Locate the cell with the specified text and output its (x, y) center coordinate. 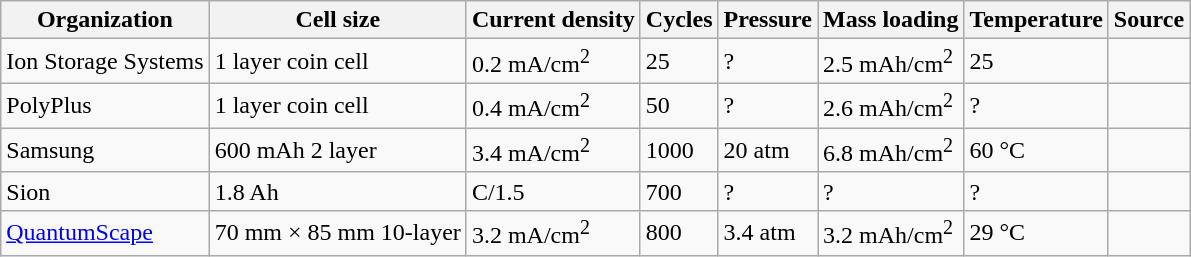
800 (679, 234)
1.8 Ah (338, 191)
Source (1148, 20)
6.8 mAh/cm2 (891, 150)
2.5 mAh/cm2 (891, 62)
Sion (105, 191)
Mass loading (891, 20)
600 mAh 2 layer (338, 150)
700 (679, 191)
C/1.5 (553, 191)
Pressure (768, 20)
Ion Storage Systems (105, 62)
3.4 atm (768, 234)
2.6 mAh/cm2 (891, 106)
3.2 mA/cm2 (553, 234)
PolyPlus (105, 106)
Cell size (338, 20)
Cycles (679, 20)
Samsung (105, 150)
3.4 mA/cm2 (553, 150)
20 atm (768, 150)
Organization (105, 20)
3.2 mAh/cm2 (891, 234)
29 °C (1036, 234)
Temperature (1036, 20)
1000 (679, 150)
60 °C (1036, 150)
0.2 mA/cm2 (553, 62)
70 mm × 85 mm 10-layer (338, 234)
Current density (553, 20)
50 (679, 106)
QuantumScape (105, 234)
0.4 mA/cm2 (553, 106)
